Scan for the cell matching the given text and deliver its [x, y] coordinate at center. 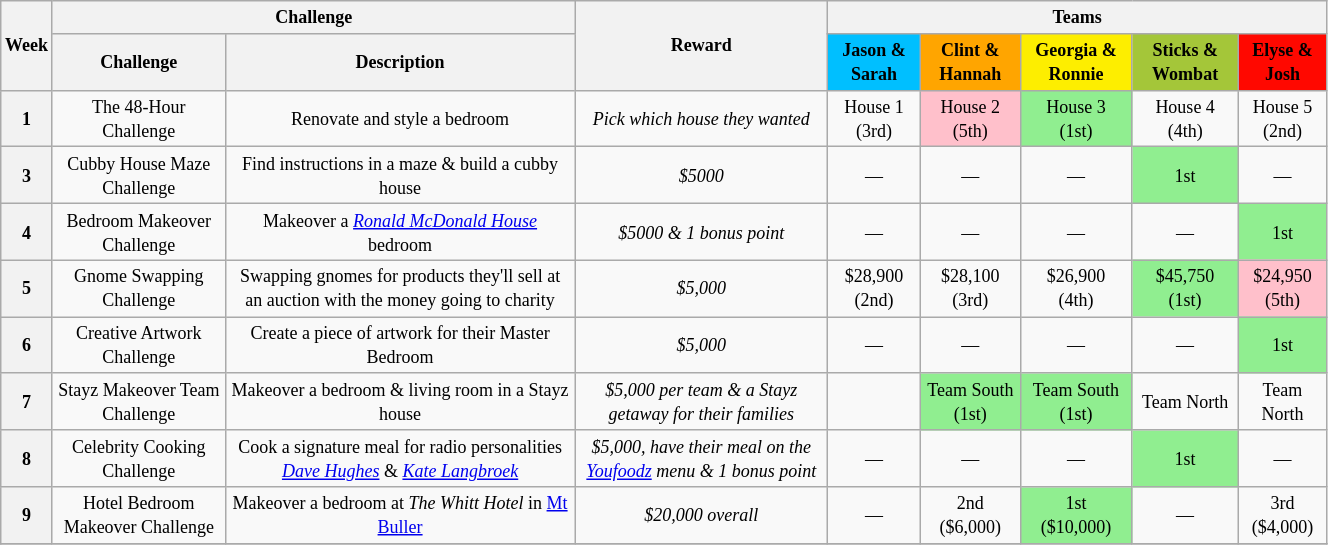
1st($10,000) [1076, 516]
$5,000, have their meal on the Youfoodz menu & 1 bonus point [702, 458]
$28,900(2nd) [874, 288]
9 [27, 516]
House 3(1st) [1076, 118]
Teams [1078, 18]
$45,750(1st) [1186, 288]
2nd($6,000) [970, 516]
Georgia & Ronnie [1076, 62]
5 [27, 288]
Week [27, 46]
Create a piece of artwork for their Master Bedroom [400, 346]
Cook a signature meal for radio personalities Dave Hughes & Kate Langbroek [400, 458]
3rd($4,000) [1283, 516]
Bedroom Makeover Challenge [138, 232]
House 5(2nd) [1283, 118]
$5000 [702, 176]
3 [27, 176]
Elyse & Josh [1283, 62]
Celebrity Cooking Challenge [138, 458]
Stayz Makeover Team Challenge [138, 402]
House 2(5th) [970, 118]
$20,000 overall [702, 516]
Hotel Bedroom Makeover Challenge [138, 516]
House 4(4th) [1186, 118]
6 [27, 346]
$28,100(3rd) [970, 288]
Jason & Sarah [874, 62]
Reward [702, 46]
8 [27, 458]
Pick which house they wanted [702, 118]
Description [400, 62]
4 [27, 232]
Renovate and style a bedroom [400, 118]
Sticks & Wombat [1186, 62]
The 48-Hour Challenge [138, 118]
Cubby House Maze Challenge [138, 176]
$5,000 per team & a Stayz getaway for their families [702, 402]
Find instructions in a maze & build a cubby house [400, 176]
7 [27, 402]
$26,900(4th) [1076, 288]
House 1(3rd) [874, 118]
Makeover a Ronald McDonald House bedroom [400, 232]
Creative Artwork Challenge [138, 346]
Makeover a bedroom & living room in a Stayz house [400, 402]
1 [27, 118]
Swapping gnomes for products they'll sell at an auction with the money going to charity [400, 288]
Clint & Hannah [970, 62]
$5000 & 1 bonus point [702, 232]
$24,950(5th) [1283, 288]
Makeover a bedroom at The Whitt Hotel in Mt Buller [400, 516]
Gnome Swapping Challenge [138, 288]
